Extract the [X, Y] coordinate from the center of the cell holding the provided text.  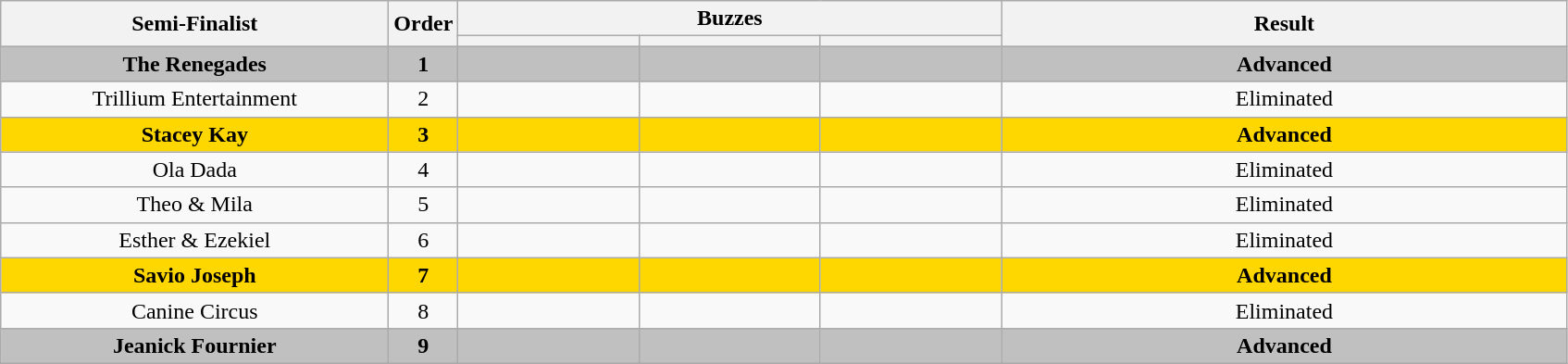
Trillium Entertainment [194, 99]
Stacey Kay [194, 134]
Canine Circus [194, 310]
7 [424, 275]
2 [424, 99]
Jeanick Fournier [194, 345]
8 [424, 310]
9 [424, 345]
The Renegades [194, 64]
5 [424, 205]
Esther & Ezekiel [194, 240]
Savio Joseph [194, 275]
Result [1285, 24]
1 [424, 64]
6 [424, 240]
4 [424, 169]
Ola Dada [194, 169]
Theo & Mila [194, 205]
3 [424, 134]
Buzzes [729, 19]
Semi-Finalist [194, 24]
Order [424, 24]
